For the text-containing cell, return its midpoint in (X, Y) coordinate format. 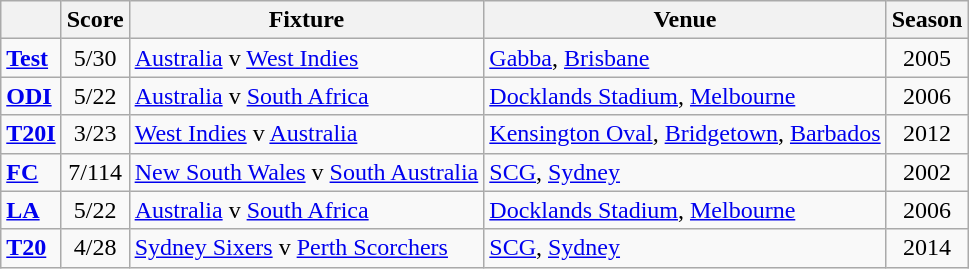
FC (31, 172)
7/114 (95, 172)
5/30 (95, 58)
Fixture (306, 20)
Australia v West Indies (306, 58)
Venue (685, 20)
Season (927, 20)
Kensington Oval, Bridgetown, Barbados (685, 134)
ODI (31, 96)
Sydney Sixers v Perth Scorchers (306, 248)
3/23 (95, 134)
T20I (31, 134)
4/28 (95, 248)
Test (31, 58)
2014 (927, 248)
LA (31, 210)
New South Wales v South Australia (306, 172)
West Indies v Australia (306, 134)
Score (95, 20)
2002 (927, 172)
Gabba, Brisbane (685, 58)
T20 (31, 248)
2005 (927, 58)
2012 (927, 134)
